Find where the given text appears and provide that cell's center as (x, y) coordinate. 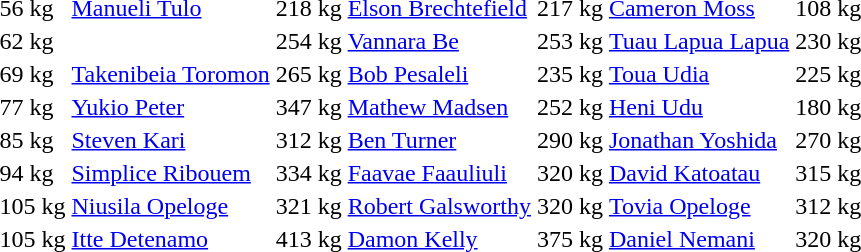
Tuau Lapua Lapua (698, 41)
235 kg (570, 74)
David Katoatau (698, 173)
254 kg (308, 41)
Steven Kari (170, 140)
290 kg (570, 140)
265 kg (308, 74)
Mathew Madsen (439, 107)
Takenibeia Toromon (170, 74)
312 kg (308, 140)
Heni Udu (698, 107)
253 kg (570, 41)
347 kg (308, 107)
Jonathan Yoshida (698, 140)
Ben Turner (439, 140)
Toua Udia (698, 74)
Robert Galsworthy (439, 206)
252 kg (570, 107)
Yukio Peter (170, 107)
Niusila Opeloge (170, 206)
Vannara Be (439, 41)
Bob Pesaleli (439, 74)
334 kg (308, 173)
Simplice Ribouem (170, 173)
Faavae Faauliuli (439, 173)
Tovia Opeloge (698, 206)
321 kg (308, 206)
